Find where the given text appears and provide that cell's center as (x, y) coordinate. 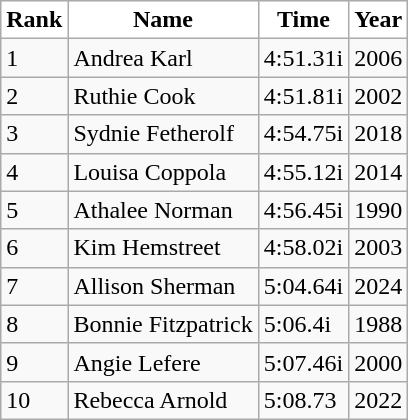
4:58.02i (303, 248)
4:55.12i (303, 172)
2018 (378, 134)
1990 (378, 210)
Bonnie Fitzpatrick (163, 324)
2006 (378, 58)
Louisa Coppola (163, 172)
Rank (34, 20)
4:56.45i (303, 210)
Rebecca Arnold (163, 400)
Kim Hemstreet (163, 248)
4:51.81i (303, 96)
Name (163, 20)
4:51.31i (303, 58)
Sydnie Fetherolf (163, 134)
4:54.75i (303, 134)
10 (34, 400)
2024 (378, 286)
2002 (378, 96)
6 (34, 248)
Athalee Norman (163, 210)
2000 (378, 362)
5:04.64i (303, 286)
5:06.4i (303, 324)
Andrea Karl (163, 58)
Year (378, 20)
5:08.73 (303, 400)
3 (34, 134)
Time (303, 20)
5:07.46i (303, 362)
7 (34, 286)
Allison Sherman (163, 286)
2003 (378, 248)
8 (34, 324)
9 (34, 362)
5 (34, 210)
Ruthie Cook (163, 96)
2 (34, 96)
1 (34, 58)
Angie Lefere (163, 362)
2014 (378, 172)
2022 (378, 400)
4 (34, 172)
1988 (378, 324)
